Identify which cell holds the provided text, then report its (x, y) central coordinate. 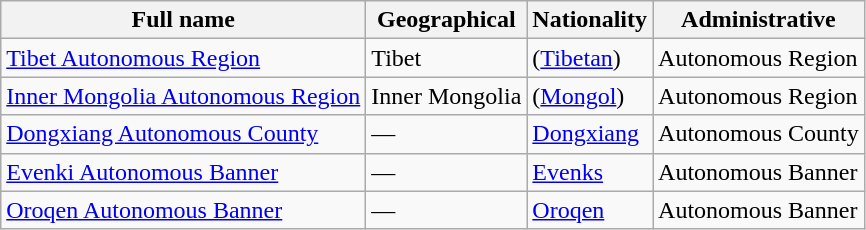
(Mongol) (590, 96)
Tibet (446, 58)
Dongxiang Autonomous County (184, 134)
Full name (184, 20)
Inner Mongolia Autonomous Region (184, 96)
Evenki Autonomous Banner (184, 172)
Geographical (446, 20)
Dongxiang (590, 134)
Autonomous County (759, 134)
Nationality (590, 20)
Oroqen Autonomous Banner (184, 210)
(Tibetan) (590, 58)
Administrative (759, 20)
Oroqen (590, 210)
Inner Mongolia (446, 96)
Evenks (590, 172)
Tibet Autonomous Region (184, 58)
